Pinpoint the cell where the given text exists, returning its [X, Y] midpoint coordinate. 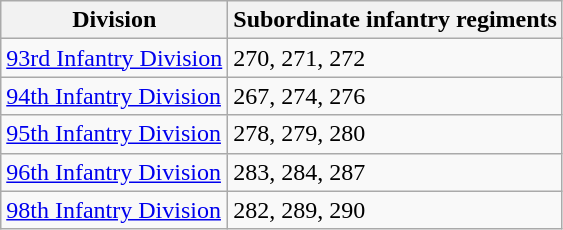
282, 289, 290 [396, 210]
93rd Infantry Division [114, 58]
278, 279, 280 [396, 134]
95th Infantry Division [114, 134]
270, 271, 272 [396, 58]
98th Infantry Division [114, 210]
Division [114, 20]
283, 284, 287 [396, 172]
96th Infantry Division [114, 172]
Subordinate infantry regiments [396, 20]
267, 274, 276 [396, 96]
94th Infantry Division [114, 96]
